Extract the [x, y] coordinate from the center of the cell holding the provided text.  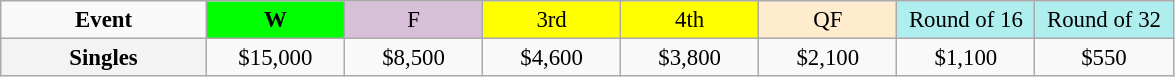
Round of 32 [1104, 20]
Round of 16 [966, 20]
$1,100 [966, 58]
$550 [1104, 58]
$4,600 [552, 58]
3rd [552, 20]
4th [690, 20]
W [275, 20]
$15,000 [275, 58]
F [413, 20]
$8,500 [413, 58]
Event [104, 20]
$3,800 [690, 58]
Singles [104, 58]
QF [828, 20]
$2,100 [828, 58]
